Detect which cell encompasses the target text, then output its [x, y] center coordinate. 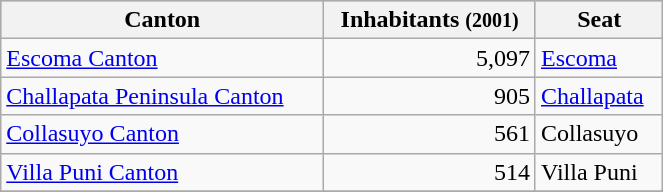
561 [430, 134]
Seat [598, 20]
905 [430, 96]
Villa Puni [598, 172]
Challapata Peninsula Canton [162, 96]
Challapata [598, 96]
Inhabitants (2001) [430, 20]
Collasuyo Canton [162, 134]
514 [430, 172]
Villa Puni Canton [162, 172]
Escoma [598, 58]
Canton [162, 20]
Escoma Canton [162, 58]
Collasuyo [598, 134]
5,097 [430, 58]
